Find where the given text appears and provide that cell's center as [x, y] coordinate. 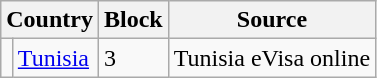
Country [50, 20]
3 [133, 58]
Tunisia eVisa online [272, 58]
Block [133, 20]
Tunisia [55, 58]
Source [272, 20]
